From the cell containing the given text, extract its center point as (x, y) coordinate. 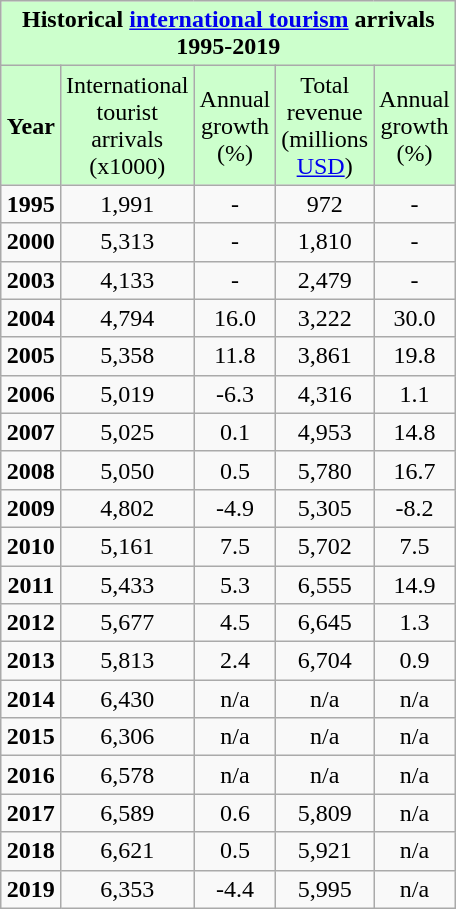
6,353 (127, 889)
2011 (30, 585)
Total revenue(millions USD) (325, 126)
-4.4 (235, 889)
2007 (30, 432)
6,430 (127, 699)
0.6 (235, 813)
4,133 (127, 280)
6,589 (127, 813)
2000 (30, 242)
19.8 (415, 356)
2.4 (235, 661)
2018 (30, 851)
2016 (30, 775)
0.9 (415, 661)
6,306 (127, 737)
16.0 (235, 318)
6,621 (127, 851)
1.1 (415, 394)
Historical international tourism arrivals 1995-2019 (228, 34)
4,802 (127, 508)
14.9 (415, 585)
6,704 (325, 661)
2013 (30, 661)
1,991 (127, 204)
2008 (30, 470)
-6.3 (235, 394)
2009 (30, 508)
3,861 (325, 356)
1.3 (415, 623)
2003 (30, 280)
4,953 (325, 432)
2019 (30, 889)
4,794 (127, 318)
972 (325, 204)
5,313 (127, 242)
2012 (30, 623)
2010 (30, 546)
2014 (30, 699)
5,025 (127, 432)
-8.2 (415, 508)
5,809 (325, 813)
2006 (30, 394)
4,316 (325, 394)
5,433 (127, 585)
3,222 (325, 318)
5.3 (235, 585)
2,479 (325, 280)
16.7 (415, 470)
5,050 (127, 470)
5,677 (127, 623)
5,780 (325, 470)
5,305 (325, 508)
5,995 (325, 889)
International tourist arrivals (x1000) (127, 126)
Year (30, 126)
0.1 (235, 432)
5,161 (127, 546)
30.0 (415, 318)
5,813 (127, 661)
2005 (30, 356)
6,645 (325, 623)
6,555 (325, 585)
1995 (30, 204)
-4.9 (235, 508)
2015 (30, 737)
4.5 (235, 623)
2004 (30, 318)
5,702 (325, 546)
2017 (30, 813)
1,810 (325, 242)
5,019 (127, 394)
6,578 (127, 775)
5,358 (127, 356)
5,921 (325, 851)
14.8 (415, 432)
11.8 (235, 356)
